Determine the (X, Y) coordinate at the center of the cell enclosing the given text.  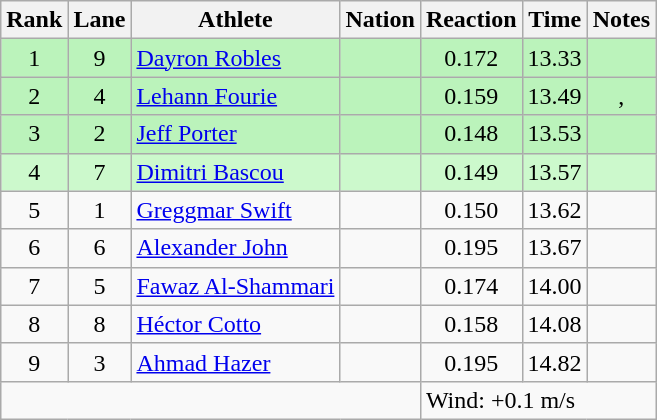
13.57 (554, 172)
0.148 (471, 134)
Notes (621, 20)
13.67 (554, 248)
13.49 (554, 96)
Rank (34, 20)
0.172 (471, 58)
Dimitri Bascou (236, 172)
Time (554, 20)
Fawaz Al-Shammari (236, 286)
Lehann Fourie (236, 96)
Héctor Cotto (236, 324)
Nation (380, 20)
13.53 (554, 134)
14.00 (554, 286)
13.33 (554, 58)
, (621, 96)
13.62 (554, 210)
Reaction (471, 20)
Ahmad Hazer (236, 362)
0.149 (471, 172)
Greggmar Swift (236, 210)
Jeff Porter (236, 134)
0.174 (471, 286)
Wind: +0.1 m/s (538, 400)
0.150 (471, 210)
Lane (100, 20)
Athlete (236, 20)
14.08 (554, 324)
0.159 (471, 96)
Dayron Robles (236, 58)
14.82 (554, 362)
Alexander John (236, 248)
0.158 (471, 324)
